Extract the [x, y] coordinate from the center of the cell holding the provided text.  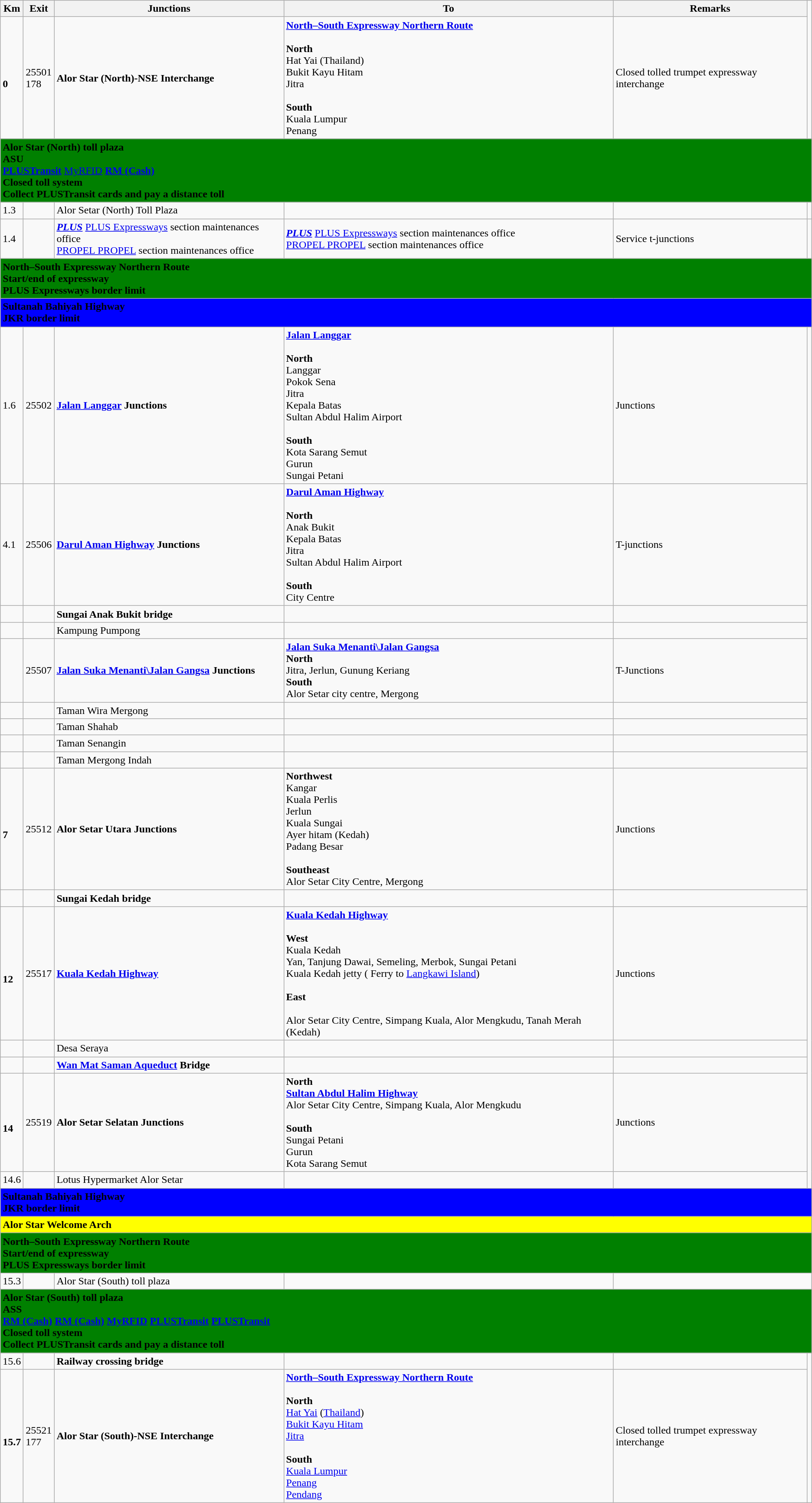
North–South Expressway Northern RouteNorth Hat Yai (Thailand) Bukit Kayu Hitam JitraSouth Kuala Lumpur Penang Pendang [449, 1436]
Service t-junctions [710, 239]
Exit [39, 9]
North–South Expressway Northern RouteNorth Hat Yai (Thailand) Bukit Kayu Hitam JitraSouth Kuala Lumpur Penang [449, 78]
25521177 [39, 1436]
Jalan Suka Menanti\Jalan Gangsa Junctions [169, 670]
25501178 [39, 78]
T-junctions [710, 545]
1.4 [12, 239]
Alor Star (North) toll plazaASUPLUSTransit MyRFID RM (Cash)Closed toll systemCollect PLUSTransit cards and pay a distance toll [406, 170]
Alor Setar Selatan Junctions [169, 1123]
Sungai Anak Bukit bridge [169, 614]
Sungai Kedah bridge [169, 898]
Darul Aman HighwayNorth Anak Bukit Kepala Batas Jitra Sultan Abdul Halim Airport South City Centre [449, 545]
Alor Star (South) toll plazaASSRM (Cash) RM (Cash) MyRFID PLUSTransit PLUSTransitClosed toll systemCollect PLUSTransit cards and pay a distance toll [406, 1321]
Alor Star Welcome Arch [406, 1225]
25506 [39, 545]
25519 [39, 1123]
Kampung Pumpong [169, 630]
Alor Star (South)-NSE Interchange [169, 1436]
1.3 [12, 210]
Taman Mergong Indah [169, 760]
4.1 [12, 545]
25517 [39, 973]
Alor Star (North)-NSE Interchange [169, 78]
Km [12, 9]
14.6 [12, 1180]
25507 [39, 670]
Desa Seraya [169, 1048]
15.7 [12, 1436]
12 [12, 973]
Taman Shahab [169, 727]
Railway crossing bridge [169, 1361]
25512 [39, 829]
Northwest Kangar Kuala PerlisJerlunKuala SungaiAyer hitam (Kedah) Padang BesarSoutheast Alor Setar City Centre, Mergong [449, 829]
Wan Mat Saman Aqueduct Bridge [169, 1065]
15.3 [12, 1281]
T-Junctions [710, 670]
0 [12, 78]
15.6 [12, 1361]
25502 [39, 405]
North Sultan Abdul Halim HighwayAlor Setar City Centre, Simpang Kuala, Alor MengkuduSouth Sungai Petani Gurun Kota Sarang Semut [449, 1123]
7 [12, 829]
Taman Wira Mergong [169, 710]
Kuala Kedah Highway [169, 973]
Jalan LanggarNorth Langgar Pokok Sena Jitra Kepala Batas Sultan Abdul Halim Airport South Kota Sarang Semut Gurun Sungai Petani [449, 405]
Jalan Langgar Junctions [169, 405]
Alor Setar Utara Junctions [169, 829]
To [449, 9]
14 [12, 1123]
Alor Star (South) toll plaza [169, 1281]
Alor Setar (North) Toll Plaza [169, 210]
1.6 [12, 405]
Taman Senangin [169, 743]
Remarks [710, 9]
Jalan Suka Menanti\Jalan Gangsa North Jitra, Jerlun, Gunung KeriangSouthAlor Setar city centre, Mergong [449, 670]
Darul Aman Highway Junctions [169, 545]
Lotus Hypermarket Alor Setar [169, 1180]
